Capture the cell that displays the provided text and extract its [x, y] central coordinate. 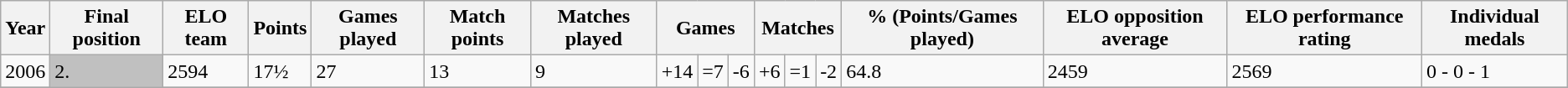
2569 [1325, 71]
Games [705, 28]
ELO team [206, 28]
ELO opposition average [1135, 28]
=1 [801, 71]
17½ [280, 71]
Matches [797, 28]
Matches played [593, 28]
27 [369, 71]
ELO performance rating [1325, 28]
Points [280, 28]
13 [477, 71]
2594 [206, 71]
-6 [740, 71]
% (Points/Games played) [942, 28]
Match points [477, 28]
Final position [107, 28]
Games played [369, 28]
0 - 0 - 1 [1495, 71]
64.8 [942, 71]
Individual medals [1495, 28]
9 [593, 71]
+14 [677, 71]
Year [25, 28]
+6 [769, 71]
-2 [829, 71]
=7 [714, 71]
2459 [1135, 71]
2. [107, 71]
2006 [25, 71]
